From the cell containing the given text, extract its center point as [X, Y] coordinate. 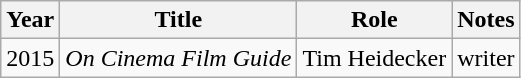
2015 [30, 58]
writer [486, 58]
Year [30, 20]
Role [374, 20]
On Cinema Film Guide [178, 58]
Title [178, 20]
Notes [486, 20]
Tim Heidecker [374, 58]
